Return (x, y) of the center of cell containing provided text 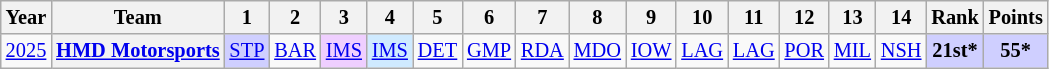
RDA (542, 51)
4 (390, 17)
11 (754, 17)
6 (489, 17)
NSH (901, 51)
13 (852, 17)
2 (295, 17)
14 (901, 17)
MIL (852, 51)
Team (138, 17)
IOW (651, 51)
STP (248, 51)
HMD Motorsports (138, 51)
MDO (598, 51)
2025 (26, 51)
12 (804, 17)
Year (26, 17)
8 (598, 17)
9 (651, 17)
Points (1016, 17)
POR (804, 51)
3 (344, 17)
1 (248, 17)
GMP (489, 51)
55* (1016, 51)
Rank (954, 17)
BAR (295, 51)
7 (542, 17)
10 (702, 17)
5 (438, 17)
21st* (954, 51)
DET (438, 51)
